From the cell containing the given text, extract its center point as [x, y] coordinate. 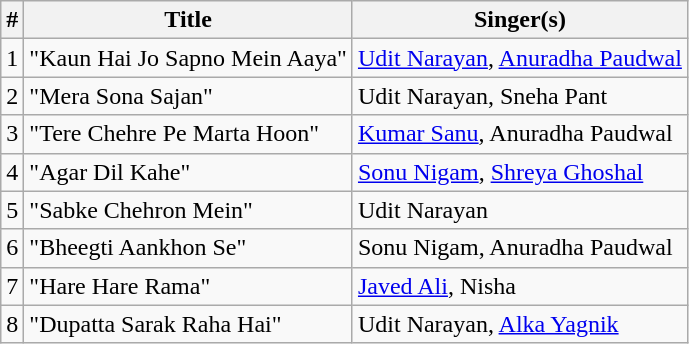
"Tere Chehre Pe Marta Hoon" [188, 134]
Udit Narayan, Alka Yagnik [520, 324]
1 [12, 58]
7 [12, 286]
Sonu Nigam, Anuradha Paudwal [520, 248]
Singer(s) [520, 20]
2 [12, 96]
"Agar Dil Kahe" [188, 172]
6 [12, 248]
"Kaun Hai Jo Sapno Mein Aaya" [188, 58]
5 [12, 210]
Sonu Nigam, Shreya Ghoshal [520, 172]
8 [12, 324]
"Hare Hare Rama" [188, 286]
Udit Narayan, Anuradha Paudwal [520, 58]
Kumar Sanu, Anuradha Paudwal [520, 134]
"Bheegti Aankhon Se" [188, 248]
Javed Ali, Nisha [520, 286]
# [12, 20]
"Mera Sona Sajan" [188, 96]
"Dupatta Sarak Raha Hai" [188, 324]
"Sabke Chehron Mein" [188, 210]
4 [12, 172]
3 [12, 134]
Udit Narayan, Sneha Pant [520, 96]
Title [188, 20]
Udit Narayan [520, 210]
